Find where the given text appears and provide that cell's center as (X, Y) coordinate. 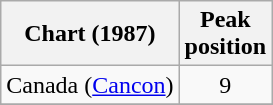
Peakposition (225, 34)
9 (225, 85)
Chart (1987) (90, 34)
Canada (Cancon) (90, 85)
